For the text-containing cell, return its midpoint in (x, y) coordinate format. 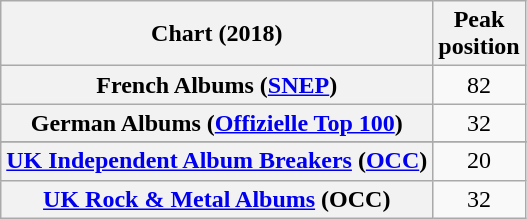
Peak position (479, 34)
82 (479, 85)
French Albums (SNEP) (217, 85)
German Albums (Offizielle Top 100) (217, 123)
Chart (2018) (217, 34)
20 (479, 161)
UK Rock & Metal Albums (OCC) (217, 199)
UK Independent Album Breakers (OCC) (217, 161)
